Find where the given text appears and provide that cell's center as [X, Y] coordinate. 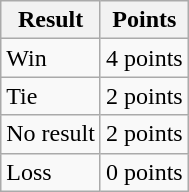
Points [144, 20]
No result [51, 134]
Result [51, 20]
0 points [144, 172]
Tie [51, 96]
Loss [51, 172]
4 points [144, 58]
Win [51, 58]
